Scan for the cell matching the given text and deliver its [X, Y] coordinate at center. 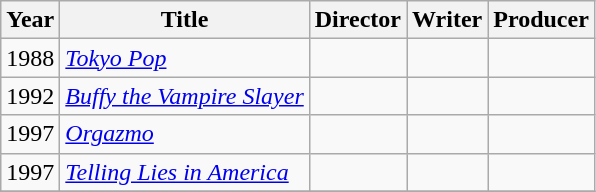
Orgazmo [184, 134]
1988 [30, 58]
Producer [542, 20]
1992 [30, 96]
Year [30, 20]
Buffy the Vampire Slayer [184, 96]
Tokyo Pop [184, 58]
Title [184, 20]
Director [358, 20]
Telling Lies in America [184, 172]
Writer [446, 20]
